Return the (X, Y) coordinate for the center point of the cell that contains the specified text.  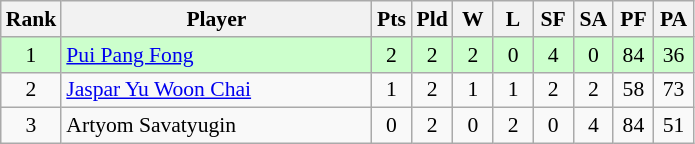
Pts (391, 19)
51 (673, 126)
36 (673, 55)
58 (633, 90)
3 (32, 126)
PA (673, 19)
L (513, 19)
Rank (32, 19)
Artyom Savatyugin (216, 126)
Player (216, 19)
PF (633, 19)
Pui Pang Fong (216, 55)
Pld (432, 19)
73 (673, 90)
SA (593, 19)
W (473, 19)
SF (553, 19)
Jaspar Yu Woon Chai (216, 90)
